Return the [x, y] coordinate for the center point of the cell that contains the specified text.  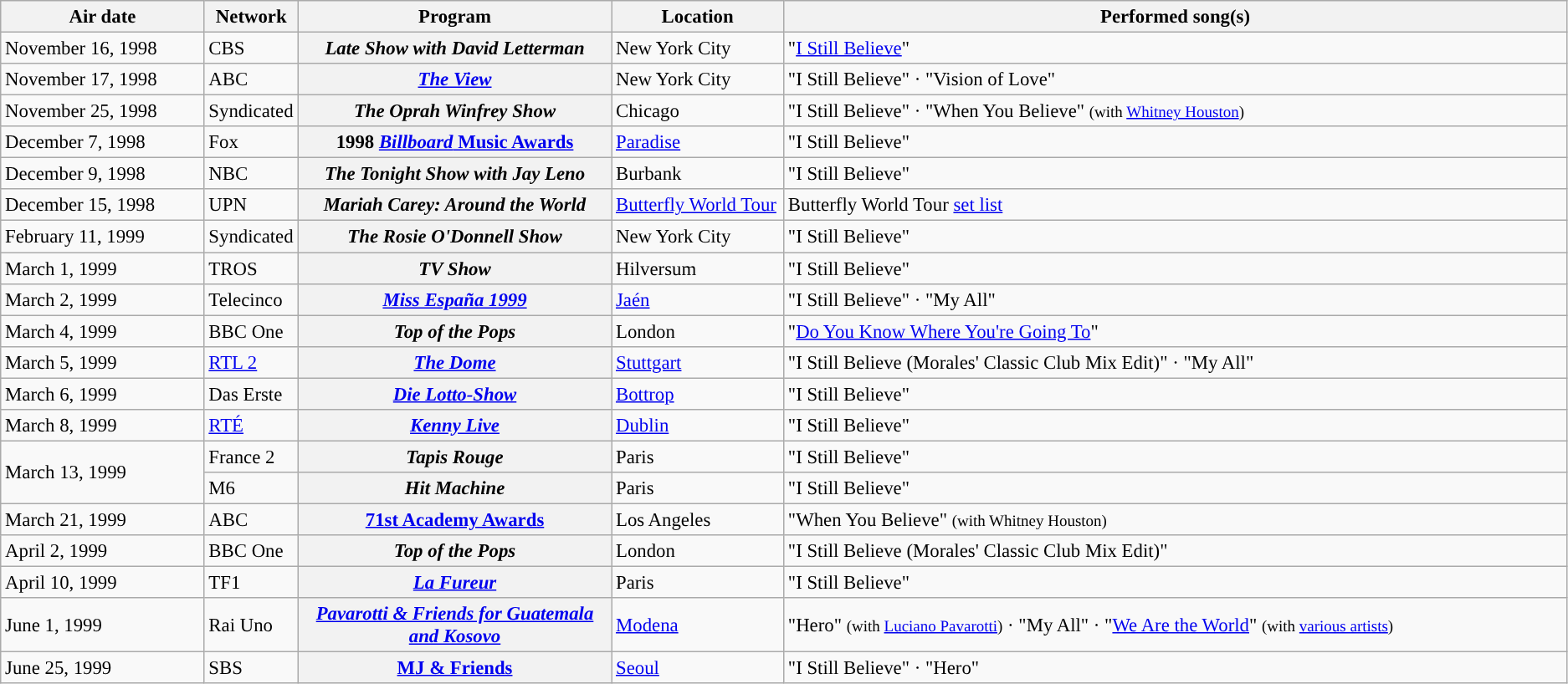
Telecinco [251, 299]
June 25, 1999 [102, 668]
SBS [251, 668]
Hilversum [698, 268]
March 5, 1999 [102, 362]
April 2, 1999 [102, 551]
March 8, 1999 [102, 426]
December 7, 1998 [102, 142]
Tapis Rouge [454, 457]
The Tonight Show with Jay Leno [454, 174]
TROS [251, 268]
December 15, 1998 [102, 205]
"I Still Believe" · "Hero" [1176, 668]
March 1, 1999 [102, 268]
Kenny Live [454, 426]
December 9, 1998 [102, 174]
June 1, 1999 [102, 625]
Butterfly World Tour set list [1176, 205]
M6 [251, 488]
RTL 2 [251, 362]
Die Lotto-Show [454, 394]
February 11, 1999 [102, 237]
France 2 [251, 457]
NBC [251, 174]
Los Angeles [698, 519]
April 10, 1999 [102, 583]
"I Still Believe (Morales' Classic Club Mix Edit)" · "My All" [1176, 362]
CBS [251, 48]
TV Show [454, 268]
Seoul [698, 668]
"I Still Believe" · "Vision of Love" [1176, 79]
March 4, 1999 [102, 331]
Air date [102, 17]
Pavarotti & Friends for Guatemala and Kosovo [454, 625]
March 2, 1999 [102, 299]
Bottrop [698, 394]
Butterfly World Tour [698, 205]
Stuttgart [698, 362]
Modena [698, 625]
"I Still Believe" · "My All" [1176, 299]
"Hero" (with Luciano Pavarotti) · "My All" · "We Are the World" (with various artists) [1176, 625]
The Oprah Winfrey Show [454, 111]
Dublin [698, 426]
Performed song(s) [1176, 17]
The View [454, 79]
Fox [251, 142]
November 25, 1998 [102, 111]
"I Still Believe (Morales' Classic Club Mix Edit)" [1176, 551]
Network [251, 17]
Rai Uno [251, 625]
1998 Billboard Music Awards [454, 142]
Location [698, 17]
Hit Machine [454, 488]
Chicago [698, 111]
March 21, 1999 [102, 519]
November 17, 1998 [102, 79]
MJ & Friends [454, 668]
March 13, 1999 [102, 472]
TF1 [251, 583]
"Do You Know Where You're Going To" [1176, 331]
La Fureur [454, 583]
March 6, 1999 [102, 394]
UPN [251, 205]
"I Still Believe" · "When You Believe" (with Whitney Houston) [1176, 111]
Jaén [698, 299]
"When You Believe" (with Whitney Houston) [1176, 519]
Mariah Carey: Around the World [454, 205]
The Rosie O'Donnell Show [454, 237]
Program [454, 17]
RTÉ [251, 426]
Burbank [698, 174]
The Dome [454, 362]
Late Show with David Letterman [454, 48]
Paradise [698, 142]
November 16, 1998 [102, 48]
Miss España 1999 [454, 299]
Das Erste [251, 394]
71st Academy Awards [454, 519]
